Return the [X, Y] coordinate for the center point of the cell that contains the specified text.  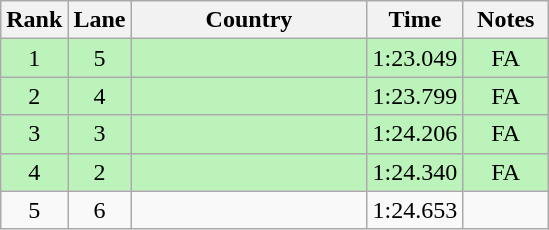
1:24.653 [415, 210]
1:23.799 [415, 96]
1:24.340 [415, 172]
1:23.049 [415, 58]
Country [249, 20]
1:24.206 [415, 134]
Rank [34, 20]
1 [34, 58]
6 [100, 210]
Lane [100, 20]
Time [415, 20]
Notes [506, 20]
